For the text-containing cell, return its midpoint in [x, y] coordinate format. 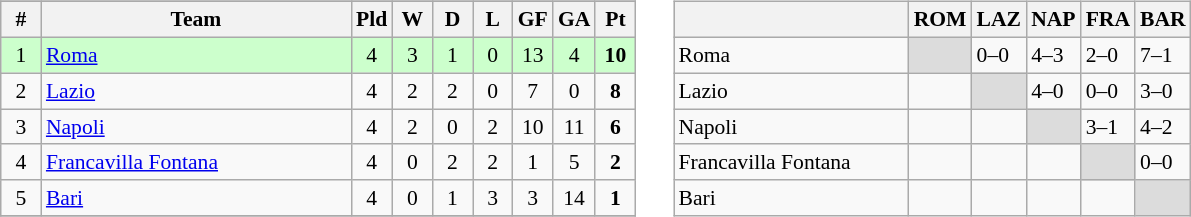
# [21, 20]
13 [533, 55]
NAP [1053, 20]
Pld [372, 20]
ROM [940, 20]
W [412, 20]
7 [533, 91]
14 [574, 198]
2–0 [1108, 55]
6 [615, 127]
D [452, 20]
4–2 [1163, 127]
3–0 [1163, 91]
GA [574, 20]
BAR [1163, 20]
GF [533, 20]
L [493, 20]
FRA [1108, 20]
LAZ [1000, 20]
7–1 [1163, 55]
11 [574, 127]
4–0 [1053, 91]
3–1 [1108, 127]
Pt [615, 20]
8 [615, 91]
Team [196, 20]
4–3 [1053, 55]
